Return the (X, Y) coordinate for the center point of the cell that contains the specified text.  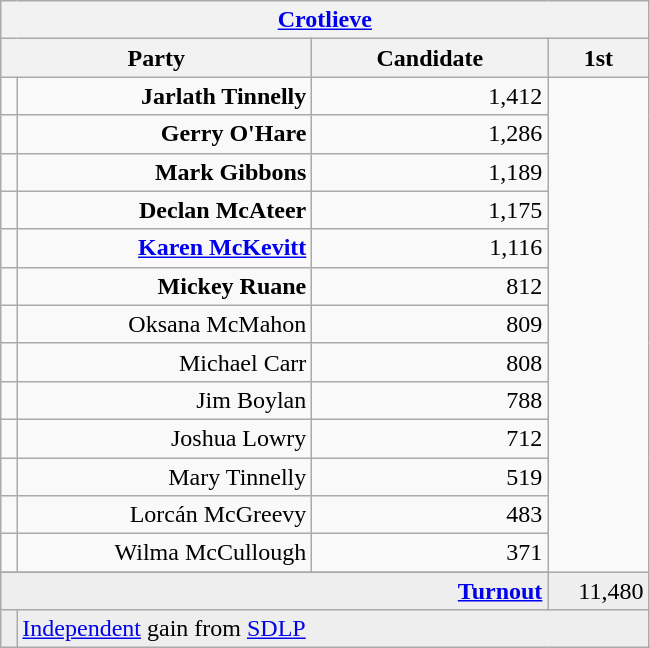
519 (430, 477)
Karen McKevitt (164, 248)
Independent gain from SDLP (333, 629)
Lorcán McGreevy (164, 515)
812 (430, 286)
1,286 (430, 134)
1,175 (430, 210)
1st (598, 58)
Joshua Lowry (164, 438)
Mary Tinnelly (164, 477)
1,116 (430, 248)
371 (430, 553)
Candidate (430, 58)
1,189 (430, 172)
Mickey Ruane (164, 286)
Mark Gibbons (164, 172)
Crotlieve (325, 20)
Wilma McCullough (164, 553)
Jim Boylan (164, 400)
Turnout (274, 591)
11,480 (598, 591)
808 (430, 362)
483 (430, 515)
788 (430, 400)
Party (156, 58)
Jarlath Tinnelly (164, 96)
809 (430, 324)
Oksana McMahon (164, 324)
Declan McAteer (164, 210)
Michael Carr (164, 362)
1,412 (430, 96)
712 (430, 438)
Gerry O'Hare (164, 134)
